Scan for the cell matching the given text and deliver its [x, y] coordinate at center. 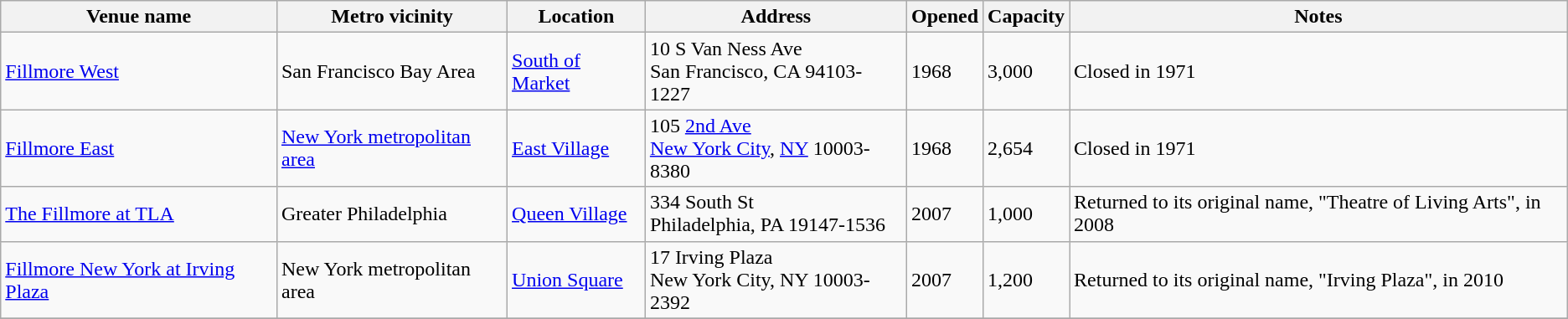
1,000 [1027, 214]
Address [776, 17]
Capacity [1027, 17]
Fillmore West [139, 71]
2,654 [1027, 148]
Fillmore East [139, 148]
3,000 [1027, 71]
17 Irving PlazaNew York City, NY 10003-2392 [776, 280]
Returned to its original name, "Theatre of Living Arts", in 2008 [1318, 214]
Opened [945, 17]
The Fillmore at TLA [139, 214]
Notes [1318, 17]
San Francisco Bay Area [392, 71]
334 South StPhiladelphia, PA 19147-1536 [776, 214]
Location [576, 17]
Union Square [576, 280]
Fillmore New York at Irving Plaza [139, 280]
East Village [576, 148]
Returned to its original name, "Irving Plaza", in 2010 [1318, 280]
10 S Van Ness AveSan Francisco, CA 94103-1227 [776, 71]
Queen Village [576, 214]
1,200 [1027, 280]
105 2nd AveNew York City, NY 10003-8380 [776, 148]
Greater Philadelphia [392, 214]
Metro vicinity [392, 17]
Venue name [139, 17]
South of Market [576, 71]
